Locate the cell with the specified text and output its [X, Y] center coordinate. 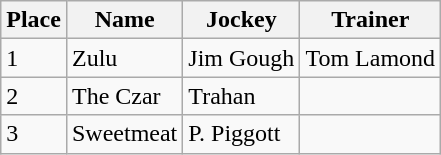
Jockey [242, 20]
The Czar [124, 96]
Name [124, 20]
Zulu [124, 58]
Trahan [242, 96]
Jim Gough [242, 58]
Place [34, 20]
2 [34, 96]
Tom Lamond [370, 58]
P. Piggott [242, 134]
1 [34, 58]
Sweetmeat [124, 134]
3 [34, 134]
Trainer [370, 20]
